Capture the cell that displays the provided text and extract its [X, Y] central coordinate. 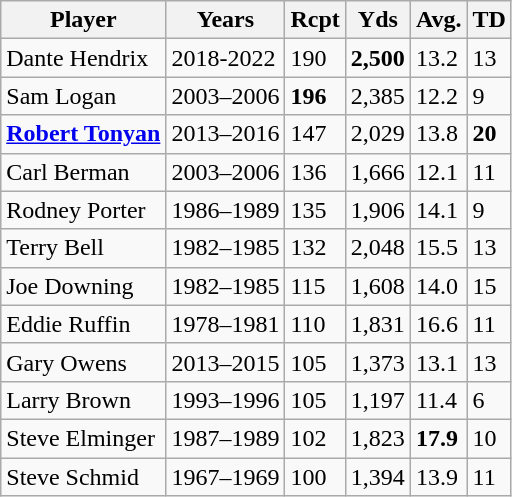
1,906 [378, 210]
Steve Elminger [84, 438]
Dante Hendrix [84, 58]
100 [315, 477]
6 [489, 400]
1967–1969 [226, 477]
12.1 [438, 172]
1,823 [378, 438]
190 [315, 58]
2,029 [378, 134]
1,394 [378, 477]
1993–1996 [226, 400]
13.2 [438, 58]
2,500 [378, 58]
14.1 [438, 210]
110 [315, 324]
2013–2016 [226, 134]
Carl Berman [84, 172]
14.0 [438, 286]
Avg. [438, 20]
Player [84, 20]
TD [489, 20]
102 [315, 438]
Larry Brown [84, 400]
Steve Schmid [84, 477]
136 [315, 172]
20 [489, 134]
2013–2015 [226, 362]
132 [315, 248]
196 [315, 96]
Yds [378, 20]
135 [315, 210]
17.9 [438, 438]
Years [226, 20]
Rodney Porter [84, 210]
Joe Downing [84, 286]
Sam Logan [84, 96]
15 [489, 286]
12.2 [438, 96]
15.5 [438, 248]
Gary Owens [84, 362]
Robert Tonyan [84, 134]
2,048 [378, 248]
2018-2022 [226, 58]
Rcpt [315, 20]
10 [489, 438]
1,197 [378, 400]
1,373 [378, 362]
115 [315, 286]
1,831 [378, 324]
1,608 [378, 286]
13.8 [438, 134]
1986–1989 [226, 210]
1978–1981 [226, 324]
Eddie Ruffin [84, 324]
147 [315, 134]
1,666 [378, 172]
13.1 [438, 362]
2,385 [378, 96]
13.9 [438, 477]
1987–1989 [226, 438]
Terry Bell [84, 248]
11.4 [438, 400]
16.6 [438, 324]
